Return the (X, Y) coordinate for the center point of the cell that contains the specified text.  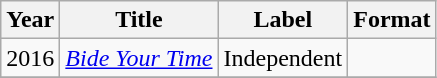
2016 (30, 58)
Label (283, 20)
Independent (283, 58)
Year (30, 20)
Format (392, 20)
Bide Your Time (139, 58)
Title (139, 20)
